Pinpoint the cell where the given text exists, returning its [x, y] midpoint coordinate. 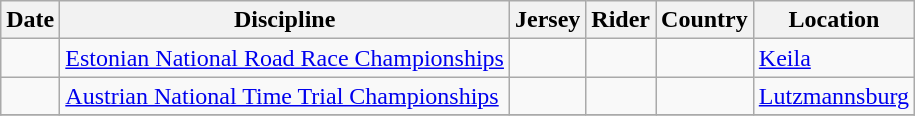
Discipline [285, 20]
Rider [621, 20]
Country [705, 20]
Keila [834, 58]
Location [834, 20]
Austrian National Time Trial Championships [285, 96]
Jersey [547, 20]
Lutzmannsburg [834, 96]
Estonian National Road Race Championships [285, 58]
Date [30, 20]
